Identify which cell holds the provided text, then report its [x, y] central coordinate. 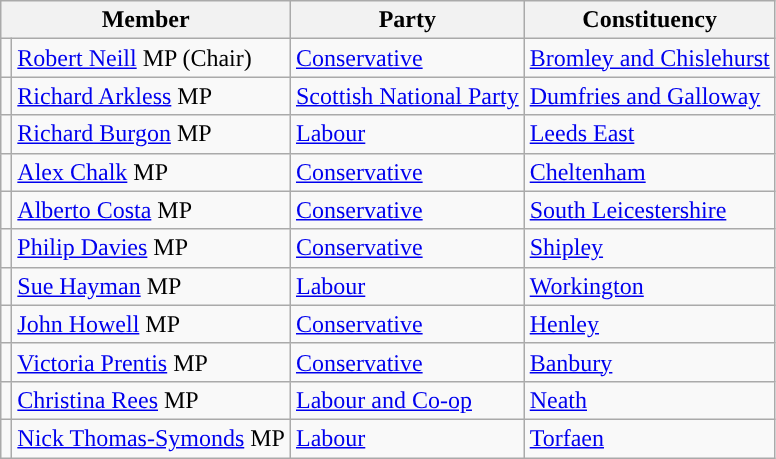
Banbury [650, 362]
Leeds East [650, 134]
Philip Davies MP [152, 248]
Neath [650, 400]
Bromley and Chislehurst [650, 58]
Christina Rees MP [152, 400]
South Leicestershire [650, 210]
Dumfries and Galloway [650, 96]
Torfaen [650, 438]
John Howell MP [152, 324]
Cheltenham [650, 172]
Constituency [650, 20]
Labour and Co-op [407, 400]
Shipley [650, 248]
Richard Arkless MP [152, 96]
Victoria Prentis MP [152, 362]
Member [146, 20]
Scottish National Party [407, 96]
Workington [650, 286]
Henley [650, 324]
Sue Hayman MP [152, 286]
Richard Burgon MP [152, 134]
Alberto Costa MP [152, 210]
Nick Thomas-Symonds MP [152, 438]
Robert Neill MP (Chair) [152, 58]
Alex Chalk MP [152, 172]
Party [407, 20]
